Identify which cell holds the provided text, then report its (X, Y) central coordinate. 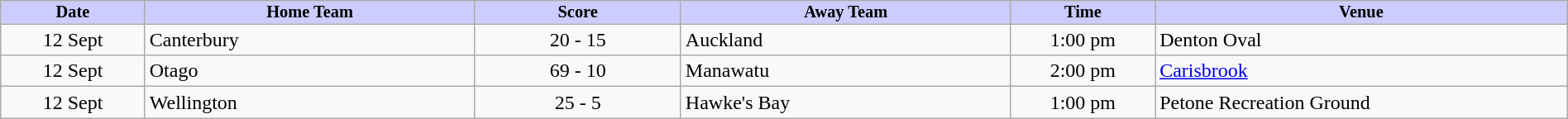
69 - 10 (577, 71)
Canterbury (309, 40)
Date (73, 12)
2:00 pm (1083, 71)
Denton Oval (1361, 40)
Score (577, 12)
Manawatu (845, 71)
Otago (309, 71)
Home Team (309, 12)
Wellington (309, 102)
Auckland (845, 40)
25 - 5 (577, 102)
Hawke's Bay (845, 102)
Away Team (845, 12)
Petone Recreation Ground (1361, 102)
Venue (1361, 12)
Time (1083, 12)
20 - 15 (577, 40)
Carisbrook (1361, 71)
